Provide the (x, y) coordinate of the cell's center where the given text is located.  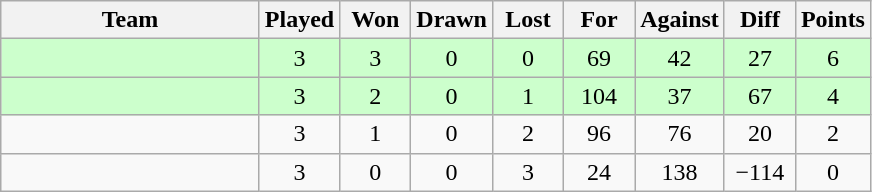
24 (600, 172)
Lost (528, 20)
104 (600, 96)
67 (760, 96)
Points (832, 20)
Team (130, 20)
76 (680, 134)
Against (680, 20)
Diff (760, 20)
138 (680, 172)
6 (832, 58)
Drawn (452, 20)
−114 (760, 172)
69 (600, 58)
Played (299, 20)
4 (832, 96)
20 (760, 134)
27 (760, 58)
42 (680, 58)
For (600, 20)
37 (680, 96)
96 (600, 134)
Won (376, 20)
